Find where the given text appears and provide that cell's center as (x, y) coordinate. 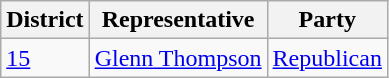
District (45, 20)
Republican (327, 58)
Representative (178, 20)
15 (45, 58)
Glenn Thompson (178, 58)
Party (327, 20)
